Identify which cell holds the provided text, then report its (x, y) central coordinate. 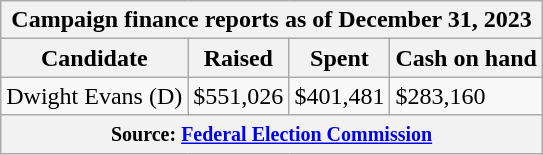
$283,160 (466, 96)
Candidate (94, 58)
$401,481 (340, 96)
Dwight Evans (D) (94, 96)
Spent (340, 58)
Raised (238, 58)
Cash on hand (466, 58)
Source: Federal Election Commission (272, 134)
$551,026 (238, 96)
Campaign finance reports as of December 31, 2023 (272, 20)
